Provide the (x, y) coordinate of the cell's center where the given text is located.  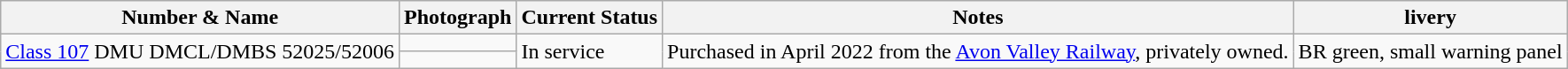
Number & Name (200, 18)
In service (590, 51)
Notes (978, 18)
BR green, small warning panel (1430, 51)
livery (1430, 18)
Purchased in April 2022 from the Avon Valley Railway, privately owned. (978, 51)
Class 107 DMU DMCL/DMBS 52025/52006 (200, 51)
Current Status (590, 18)
Photograph (458, 18)
